Extract the [X, Y] coordinate from the center of the cell holding the provided text.  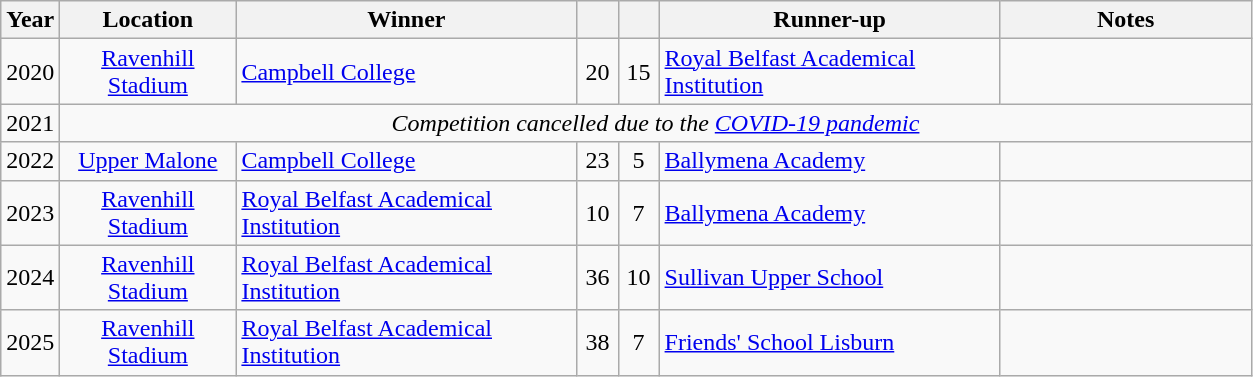
36 [598, 278]
2021 [30, 123]
5 [638, 161]
15 [638, 72]
Runner-up [830, 20]
Competition cancelled due to the COVID-19 pandemic [656, 123]
Notes [1126, 20]
Sullivan Upper School [830, 278]
2024 [30, 278]
2020 [30, 72]
20 [598, 72]
Winner [406, 20]
Location [148, 20]
2022 [30, 161]
Year [30, 20]
23 [598, 161]
Upper Malone [148, 161]
38 [598, 342]
2025 [30, 342]
Friends' School Lisburn [830, 342]
2023 [30, 212]
